Provide the (X, Y) coordinate of the cell's center where the given text is located.  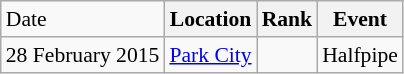
Park City (210, 55)
Halfpipe (360, 55)
28 February 2015 (83, 55)
Date (83, 19)
Event (360, 19)
Location (210, 19)
Rank (288, 19)
